Return the [X, Y] coordinate for the center point of the cell that contains the specified text.  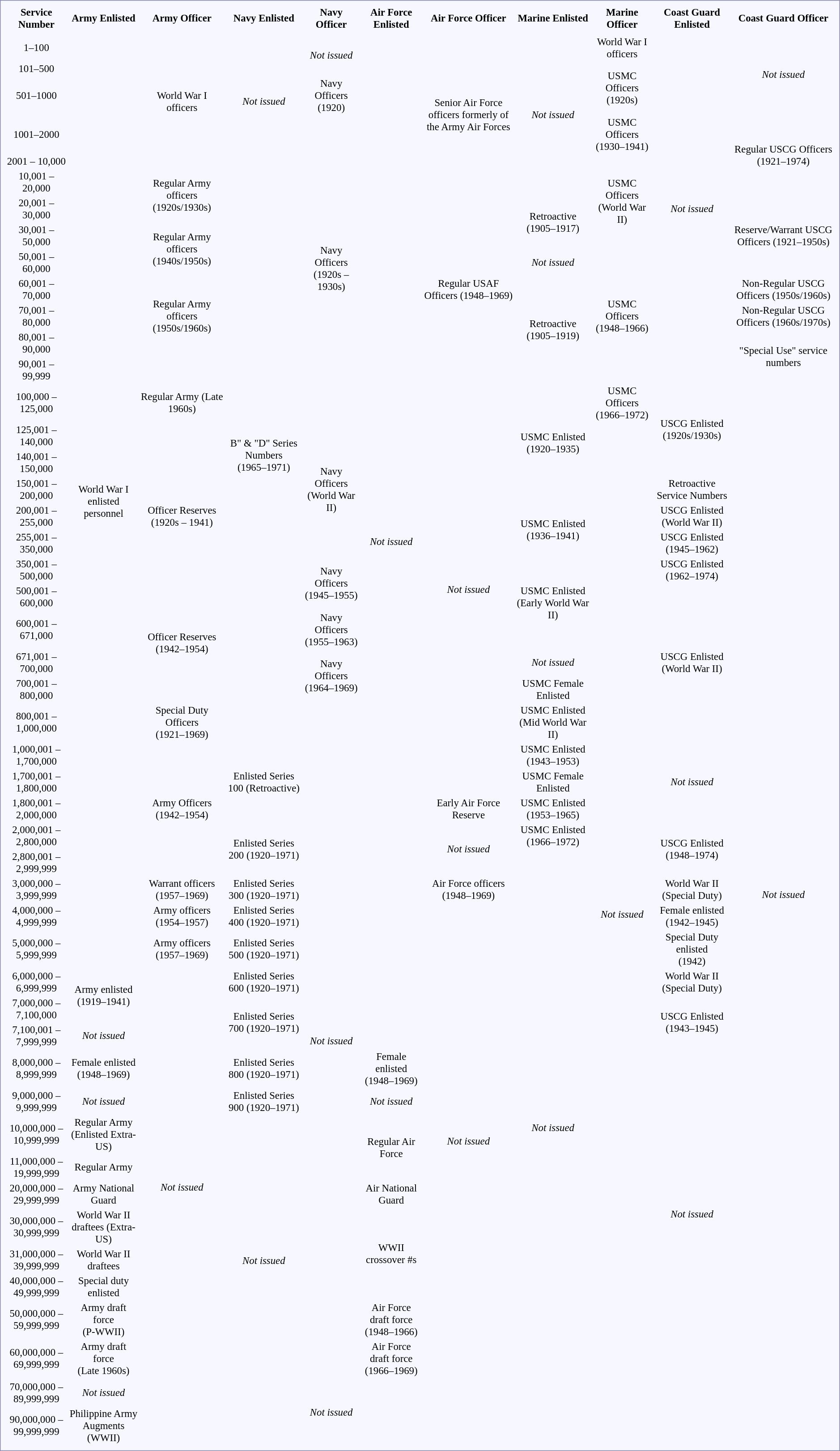
1,800,001 – 2,000,000 [37, 809]
3,000,000 – 3,999,999 [37, 889]
Army draft force(Late 1960s) [104, 1358]
USCG Enlisted (1948–1974) [692, 849]
70,000,000 – 89,999,999 [37, 1392]
Officer Reserves (1942–1954) [182, 643]
40,000,000 – 49,999,999 [37, 1287]
USMC Officers(1930–1941) [622, 134]
20,001 – 30,000 [37, 209]
USMC Enlisted (Mid World War II) [553, 722]
10,000,000 – 10,999,999 [37, 1134]
Army officers (1954–1957) [182, 916]
10,001 – 20,000 [37, 182]
B" & "D" Series Numbers(1965–1971) [264, 455]
Early Air Force Reserve [469, 809]
Marine Enlisted [553, 18]
Regular Army officers (1950s/1960s) [182, 316]
Non-Regular USCG Officers (1960s/1970s) [784, 316]
Navy Officers (1964–1969) [331, 676]
USMC Enlisted (Early World War II) [553, 603]
Navy Enlisted [264, 18]
Coast Guard Officer [784, 18]
70,001 – 80,000 [37, 316]
Enlisted Series 400 (1920–1971) [264, 916]
Non-Regular USCG Officers (1950s/1960s) [784, 289]
30,000,000 – 30,999,999 [37, 1227]
8,000,000 – 8,999,999 [37, 1068]
Navy Officers (1955–1963) [331, 630]
Marine Officer [622, 18]
Air Force Enlisted [391, 18]
Officer Reserves (1920s – 1941) [182, 516]
Enlisted Series 600 (1920–1971) [264, 982]
50,001 – 60,000 [37, 262]
100,000 – 125,000 [37, 403]
9,000,000 – 9,999,999 [37, 1102]
125,001 – 140,000 [37, 436]
800,001 – 1,000,000 [37, 722]
700,001 – 800,000 [37, 689]
5,000,000 – 5,999,999 [37, 949]
2,800,001 – 2,999,999 [37, 863]
60,001 – 70,000 [37, 289]
Army enlisted (1919–1941) [104, 995]
USCG Enlisted (1962–1974) [692, 570]
Air Force draft force(1966–1969) [391, 1358]
USMC Officers (World War II) [622, 201]
Special duty enlisted [104, 1287]
1–100 [37, 47]
Enlisted Series 300 (1920–1971) [264, 889]
Air Force draft force(1948–1966) [391, 1319]
Navy Officers (1945–1955) [331, 583]
350,001 – 500,000 [37, 570]
255,001 – 350,000 [37, 543]
Special Duty enlisted(1942) [692, 949]
Army Officers (1942–1954) [182, 809]
2,000,001 – 2,800,000 [37, 836]
Regular Air Force [391, 1148]
Army draft force(P-WWII) [104, 1319]
Navy Officer [331, 18]
Army National Guard [104, 1194]
USMC Enlisted (1936–1941) [553, 530]
7,100,001 – 7,999,999 [37, 1035]
20,000,000 – 29,999,999 [37, 1194]
USMC Enlisted (1943–1953) [553, 755]
150,001 – 200,000 [37, 489]
Regular Army [104, 1167]
Regular USCG Officers(1921–1974) [784, 155]
6,000,000 – 6,999,999 [37, 982]
Navy Officers(World War II) [331, 489]
11,000,000 – 19,999,999 [37, 1167]
4,000,000 – 4,999,999 [37, 916]
Warrant officers (1957–1969) [182, 889]
Air Force Officer [469, 18]
World War II draftees [104, 1260]
USMC Officers (1948–1966) [622, 316]
Enlisted Series 200 (1920–1971) [264, 849]
Air National Guard [391, 1194]
USMC Enlisted (1966–1972) [553, 836]
Regular Army officers (1920s/1930s) [182, 195]
Regular Army (Enlisted Extra-US) [104, 1134]
Air Force officers (1948–1969) [469, 889]
Enlisted Series 900 (1920–1971) [264, 1102]
WWII crossover #s [391, 1254]
140,001 – 150,000 [37, 463]
Retroactive Service Numbers [692, 489]
USCG Enlisted (1943–1945) [692, 1022]
200,001 – 255,000 [37, 516]
Senior Air Force officers formerly of the Army Air Forces [469, 115]
1001–2000 [37, 134]
USMC Enlisted (1953–1965) [553, 809]
501–1000 [37, 95]
Special Duty Officers(1921–1969) [182, 722]
Army Officer [182, 18]
Retroactive (1905–1917) [553, 222]
Female enlisted(1942–1945) [692, 916]
2001 – 10,000 [37, 161]
101–500 [37, 68]
Enlisted Series 800 (1920–1971) [264, 1068]
World War II draftees (Extra-US) [104, 1227]
Reserve/Warrant USCG Officers (1921–1950s) [784, 235]
Enlisted Series 500 (1920–1971) [264, 949]
Army Enlisted [104, 18]
"Special Use" service numbers [784, 356]
Coast Guard Enlisted [692, 18]
Enlisted Series 700 (1920–1971) [264, 1022]
7,000,000 – 7,100,000 [37, 1008]
Navy Officers(1920s – 1930s) [331, 268]
1,700,001 – 1,800,000 [37, 782]
Navy Officers (1920) [331, 95]
1,000,001 – 1,700,000 [37, 755]
30,001 – 50,000 [37, 235]
Regular Army officers (1940s/1950s) [182, 249]
600,001 – 671,000 [37, 630]
Regular Army (Late 1960s) [182, 403]
Regular USAF Officers (1948–1969) [469, 289]
90,000,000 – 99,999,999 [37, 1425]
Service Number [37, 18]
50,000,000 – 59,999,999 [37, 1319]
31,000,000 – 39,999,999 [37, 1260]
Enlisted Series 100 (Retroactive) [264, 782]
USMC Enlisted (1920–1935) [553, 443]
USCG Enlisted (1945–1962) [692, 543]
Retroactive (1905–1919) [553, 329]
USMC Officers (1920s) [622, 88]
World War I enlisted personnel [104, 501]
USCG Enlisted (1920s/1930s) [692, 430]
Philippine ArmyAugments (WWII) [104, 1425]
80,001 – 90,000 [37, 343]
Army officers (1957–1969) [182, 949]
671,001 – 700,000 [37, 662]
500,001 – 600,000 [37, 597]
USMC Officers (1966–1972) [622, 403]
60,000,000 – 69,999,999 [37, 1358]
90,001 – 99,999 [37, 370]
